Return [X, Y] of the center of cell containing provided text 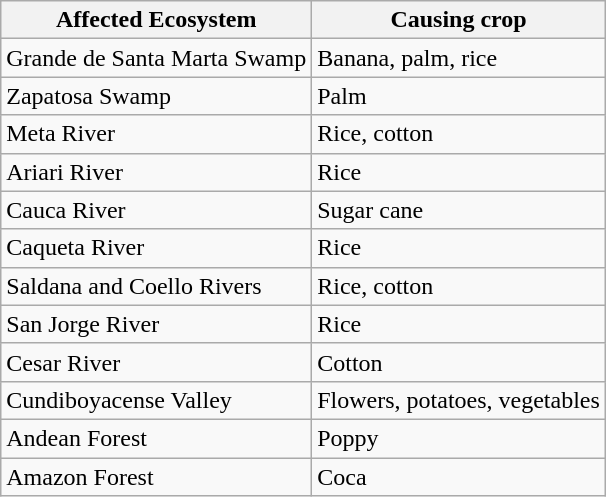
Poppy [459, 438]
Caqueta River [156, 248]
Cundiboyacense Valley [156, 400]
Saldana and Coello Rivers [156, 286]
Cesar River [156, 362]
Meta River [156, 134]
Palm [459, 96]
Cauca River [156, 210]
Sugar cane [459, 210]
Coca [459, 477]
Flowers, potatoes, vegetables [459, 400]
San Jorge River [156, 324]
Cotton [459, 362]
Ariari River [156, 172]
Causing crop [459, 20]
Zapatosa Swamp [156, 96]
Banana, palm, rice [459, 58]
Affected Ecosystem [156, 20]
Grande de Santa Marta Swamp [156, 58]
Amazon Forest [156, 477]
Andean Forest [156, 438]
